Locate the cell with the specified text and output its [x, y] center coordinate. 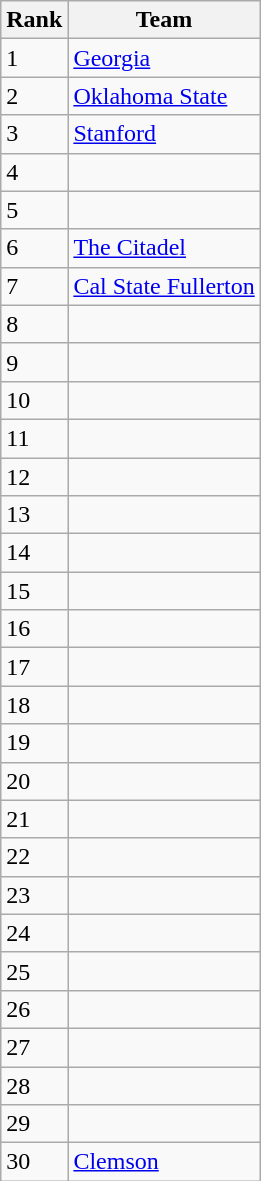
The Citadel [164, 248]
Rank [34, 20]
Clemson [164, 1162]
Georgia [164, 58]
27 [34, 1047]
4 [34, 172]
1 [34, 58]
Stanford [164, 134]
30 [34, 1162]
Oklahoma State [164, 96]
24 [34, 933]
6 [34, 248]
9 [34, 362]
5 [34, 210]
23 [34, 895]
13 [34, 515]
Cal State Fullerton [164, 286]
28 [34, 1085]
17 [34, 667]
11 [34, 438]
12 [34, 477]
16 [34, 629]
14 [34, 553]
2 [34, 96]
15 [34, 591]
19 [34, 743]
26 [34, 1009]
20 [34, 781]
10 [34, 400]
Team [164, 20]
7 [34, 286]
18 [34, 705]
21 [34, 819]
3 [34, 134]
8 [34, 324]
25 [34, 971]
22 [34, 857]
29 [34, 1124]
